Output the [X, Y] coordinate of the center of the cell containing the given text.  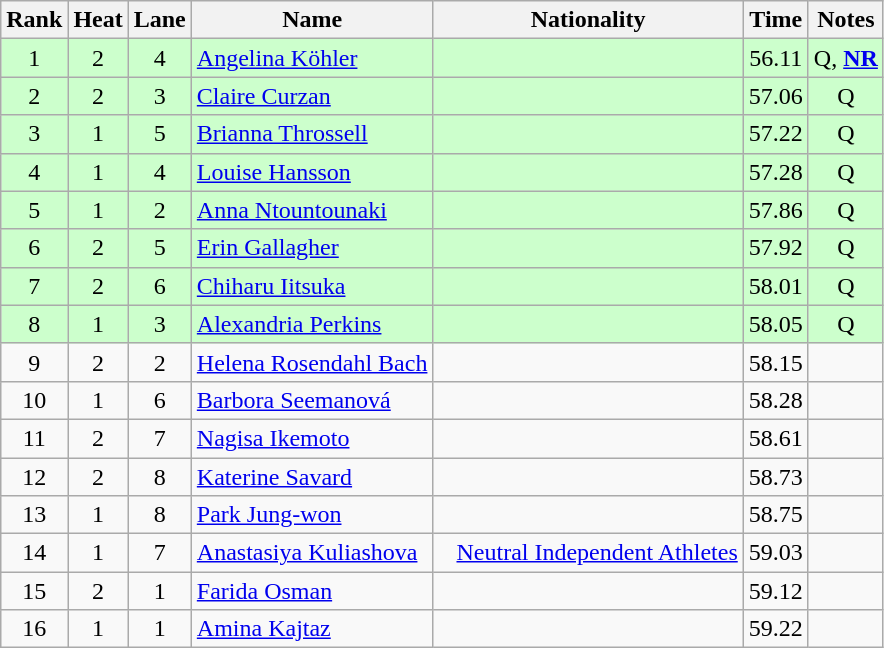
57.22 [776, 134]
Alexandria Perkins [312, 324]
Amina Kajtaz [312, 629]
Brianna Throssell [312, 134]
10 [34, 400]
15 [34, 591]
57.28 [776, 172]
Park Jung-won [312, 515]
Anna Ntountounaki [312, 210]
14 [34, 553]
58.73 [776, 477]
Notes [846, 20]
58.61 [776, 438]
9 [34, 362]
56.11 [776, 58]
59.22 [776, 629]
Heat [98, 20]
Helena Rosendahl Bach [312, 362]
Neutral Independent Athletes [588, 553]
Angelina Köhler [312, 58]
Nationality [588, 20]
Rank [34, 20]
12 [34, 477]
Claire Curzan [312, 96]
Farida Osman [312, 591]
13 [34, 515]
Anastasiya Kuliashova [312, 553]
58.75 [776, 515]
Time [776, 20]
59.12 [776, 591]
Chiharu Iitsuka [312, 286]
58.28 [776, 400]
59.03 [776, 553]
Erin Gallagher [312, 248]
57.92 [776, 248]
Q, NR [846, 58]
16 [34, 629]
Barbora Seemanová [312, 400]
58.15 [776, 362]
Lane [160, 20]
Katerine Savard [312, 477]
11 [34, 438]
58.05 [776, 324]
Louise Hansson [312, 172]
57.86 [776, 210]
57.06 [776, 96]
Nagisa Ikemoto [312, 438]
58.01 [776, 286]
Name [312, 20]
